Scan for the cell matching the given text and deliver its [x, y] coordinate at center. 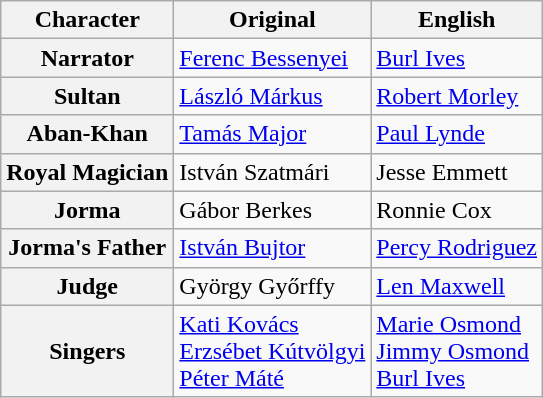
István Szatmári [272, 172]
Ronnie Cox [457, 210]
Original [272, 20]
Gábor Berkes [272, 210]
György Győrffy [272, 286]
English [457, 20]
Burl Ives [457, 58]
Aban-Khan [88, 134]
Percy Rodriguez [457, 248]
Jorma [88, 210]
István Bujtor [272, 248]
Jesse Emmett [457, 172]
Paul Lynde [457, 134]
Kati KovácsErzsébet KútvölgyiPéter Máté [272, 351]
László Márkus [272, 96]
Royal Magician [88, 172]
Singers [88, 351]
Robert Morley [457, 96]
Sultan [88, 96]
Jorma's Father [88, 248]
Ferenc Bessenyei [272, 58]
Len Maxwell [457, 286]
Judge [88, 286]
Narrator [88, 58]
Tamás Major [272, 134]
Character [88, 20]
Marie OsmondJimmy OsmondBurl Ives [457, 351]
